Provide the (X, Y) coordinate of the cell's center where the given text is located.  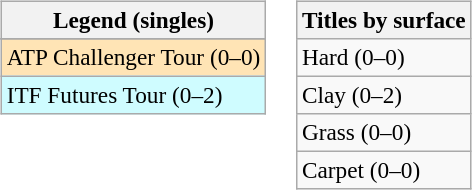
Clay (0–2) (384, 95)
Titles by surface (384, 20)
Hard (0–0) (384, 57)
Grass (0–0) (384, 133)
Legend (singles) (133, 20)
Carpet (0–0) (384, 171)
ATP Challenger Tour (0–0) (133, 57)
ITF Futures Tour (0–2) (133, 95)
